Pinpoint the cell where the given text exists, returning its (X, Y) midpoint coordinate. 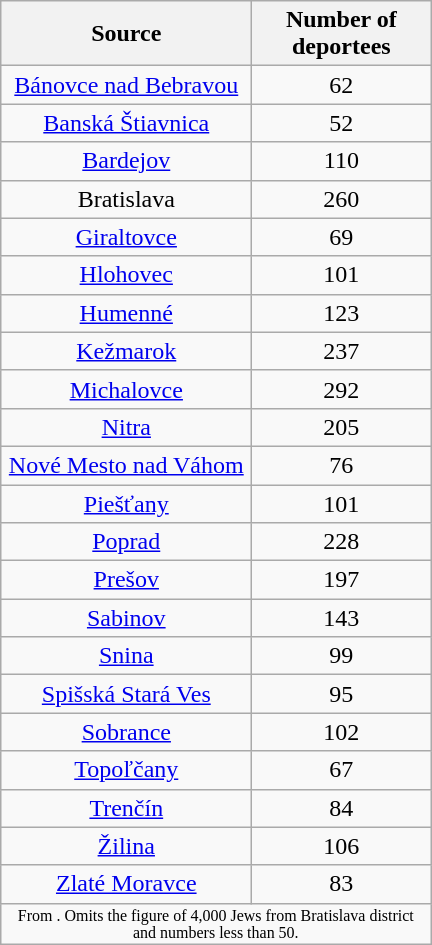
Topoľčany (126, 770)
Hlohovec (126, 275)
52 (342, 123)
Michalovce (126, 389)
260 (342, 199)
Sobrance (126, 732)
237 (342, 351)
Bratislava (126, 199)
123 (342, 313)
Piešťany (126, 503)
62 (342, 85)
67 (342, 770)
102 (342, 732)
99 (342, 656)
Humenné (126, 313)
Poprad (126, 542)
292 (342, 389)
Kežmarok (126, 351)
Nitra (126, 427)
From . Omits the figure of 4,000 Jews from Bratislava district and numbers less than 50. (216, 924)
Bánovce nad Bebravou (126, 85)
110 (342, 161)
228 (342, 542)
Number of deportees (342, 34)
83 (342, 884)
Banská Štiavnica (126, 123)
84 (342, 808)
Žilina (126, 846)
Zlaté Moravce (126, 884)
69 (342, 237)
76 (342, 465)
Source (126, 34)
Trenčín (126, 808)
Sabinov (126, 618)
143 (342, 618)
Prešov (126, 580)
106 (342, 846)
Bardejov (126, 161)
Spišská Stará Ves (126, 694)
Nové Mesto nad Váhom (126, 465)
197 (342, 580)
205 (342, 427)
95 (342, 694)
Snina (126, 656)
Giraltovce (126, 237)
